Find where the given text appears and provide that cell's center as (X, Y) coordinate. 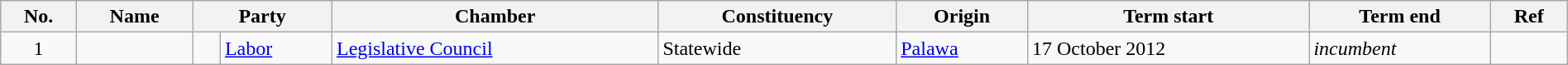
Constituency (777, 17)
Term end (1399, 17)
Ref (1528, 17)
Legislative Council (495, 48)
Party (263, 17)
1 (39, 48)
Term start (1168, 17)
Palawa (963, 48)
Statewide (777, 48)
Chamber (495, 17)
17 October 2012 (1168, 48)
Origin (963, 17)
Name (134, 17)
incumbent (1399, 48)
No. (39, 17)
Labor (276, 48)
